Scan for the cell matching the given text and deliver its (X, Y) coordinate at center. 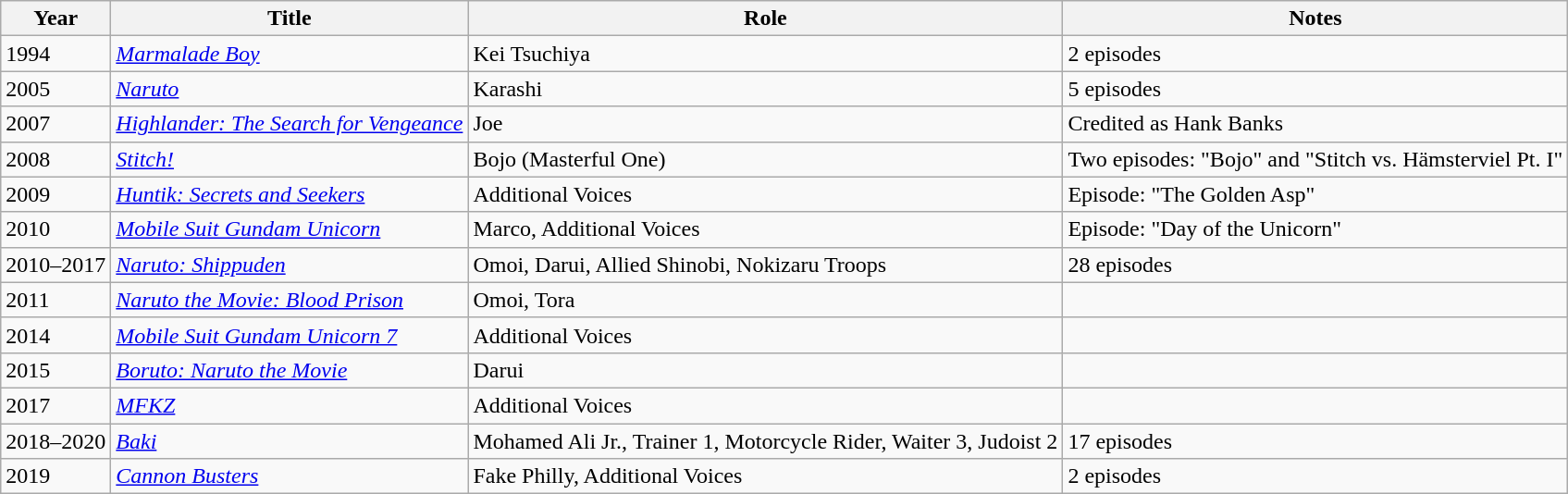
2010 (56, 229)
2011 (56, 300)
28 episodes (1315, 265)
Episode: "The Golden Asp" (1315, 194)
Naruto (290, 89)
Role (766, 19)
Cannon Busters (290, 476)
2007 (56, 124)
5 episodes (1315, 89)
Mobile Suit Gundam Unicorn (290, 229)
Omoi, Darui, Allied Shinobi, Nokizaru Troops (766, 265)
Episode: "Day of the Unicorn" (1315, 229)
MFKZ (290, 405)
Kei Tsuchiya (766, 54)
2009 (56, 194)
Bojo (Masterful One) (766, 159)
2018–2020 (56, 441)
Mobile Suit Gundam Unicorn 7 (290, 335)
17 episodes (1315, 441)
Naruto: Shippuden (290, 265)
Credited as Hank Banks (1315, 124)
Highlander: The Search for Vengeance (290, 124)
Huntik: Secrets and Seekers (290, 194)
Year (56, 19)
Fake Philly, Additional Voices (766, 476)
Joe (766, 124)
2019 (56, 476)
Baki (290, 441)
Stitch! (290, 159)
Two episodes: "Bojo" and "Stitch vs. Hämsterviel Pt. I" (1315, 159)
Naruto the Movie: Blood Prison (290, 300)
2008 (56, 159)
Marmalade Boy (290, 54)
2005 (56, 89)
Mohamed Ali Jr., Trainer 1, Motorcycle Rider, Waiter 3, Judoist 2 (766, 441)
Darui (766, 370)
Karashi (766, 89)
2014 (56, 335)
Marco, Additional Voices (766, 229)
Boruto: Naruto the Movie (290, 370)
2017 (56, 405)
Notes (1315, 19)
1994 (56, 54)
Title (290, 19)
Omoi, Tora (766, 300)
2010–2017 (56, 265)
2015 (56, 370)
